Capture the cell that displays the provided text and extract its (X, Y) central coordinate. 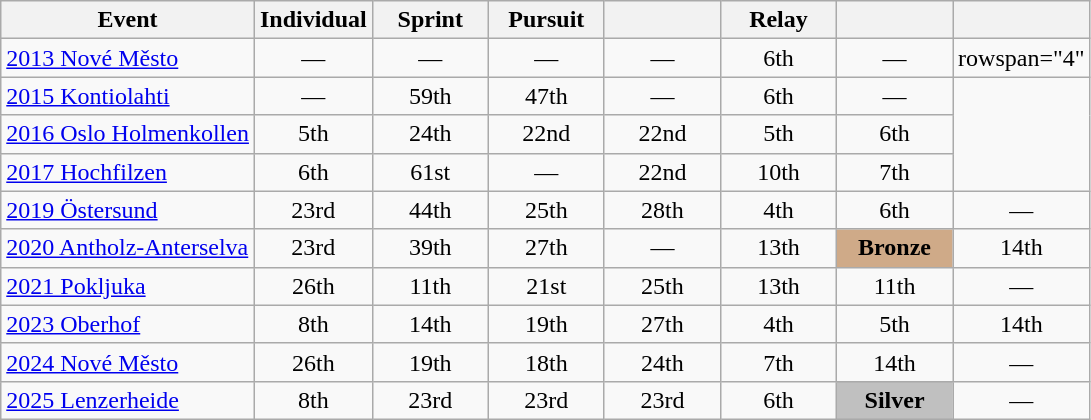
2021 Pokljuka (128, 286)
2023 Oberhof (128, 324)
2016 Oslo Holmenkollen (128, 134)
21st (546, 286)
Relay (778, 20)
2017 Hochfilzen (128, 172)
2024 Nové Město (128, 362)
Sprint (430, 20)
Individual (313, 20)
2020 Antholz-Anterselva (128, 248)
Event (128, 20)
28th (662, 210)
Silver (895, 400)
59th (430, 96)
2013 Nové Město (128, 58)
61st (430, 172)
47th (546, 96)
2025 Lenzerheide (128, 400)
Pursuit (546, 20)
39th (430, 248)
18th (546, 362)
44th (430, 210)
Bronze (895, 248)
2019 Östersund (128, 210)
rowspan="4" (1022, 58)
10th (778, 172)
2015 Kontiolahti (128, 96)
